Search for the cell housing the specified text and yield its (x, y) center coordinate. 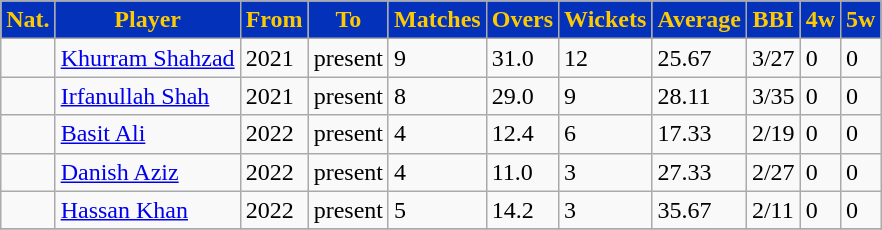
2/19 (773, 134)
11.0 (522, 172)
3/27 (773, 58)
31.0 (522, 58)
To (348, 20)
Hassan Khan (148, 210)
Average (700, 20)
8 (437, 96)
Overs (522, 20)
5 (437, 210)
Nat. (28, 20)
12 (606, 58)
4w (820, 20)
17.33 (700, 134)
Khurram Shahzad (148, 58)
2/27 (773, 172)
From (274, 20)
12.4 (522, 134)
27.33 (700, 172)
3/35 (773, 96)
2/11 (773, 210)
25.67 (700, 58)
5w (861, 20)
Basit Ali (148, 134)
Matches (437, 20)
BBI (773, 20)
Danish Aziz (148, 172)
Player (148, 20)
Wickets (606, 20)
29.0 (522, 96)
14.2 (522, 210)
28.11 (700, 96)
35.67 (700, 210)
6 (606, 134)
Irfanullah Shah (148, 96)
